Extract the [X, Y] coordinate from the center of the cell holding the provided text.  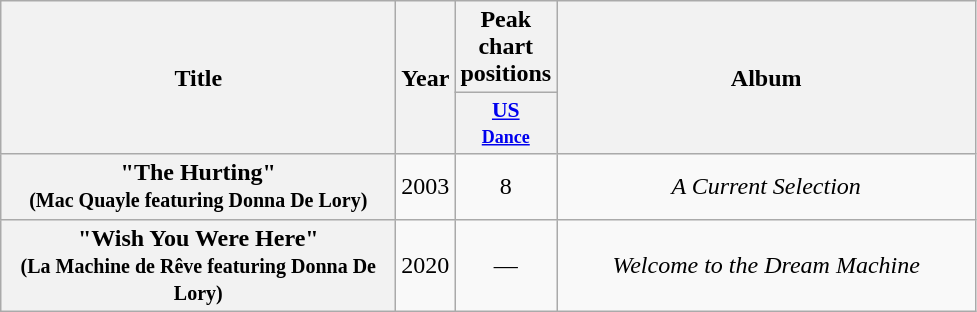
Title [198, 78]
— [506, 265]
Year [426, 78]
2003 [426, 186]
A Current Selection [766, 186]
Welcome to the Dream Machine [766, 265]
2020 [426, 265]
"The Hurting"(Mac Quayle featuring Donna De Lory) [198, 186]
8 [506, 186]
Album [766, 78]
USDance [506, 124]
Peak chart positions [506, 47]
"Wish You Were Here"(La Machine de Rêve featuring Donna De Lory) [198, 265]
